Return the (x, y) coordinate for the center point of the cell that contains the specified text.  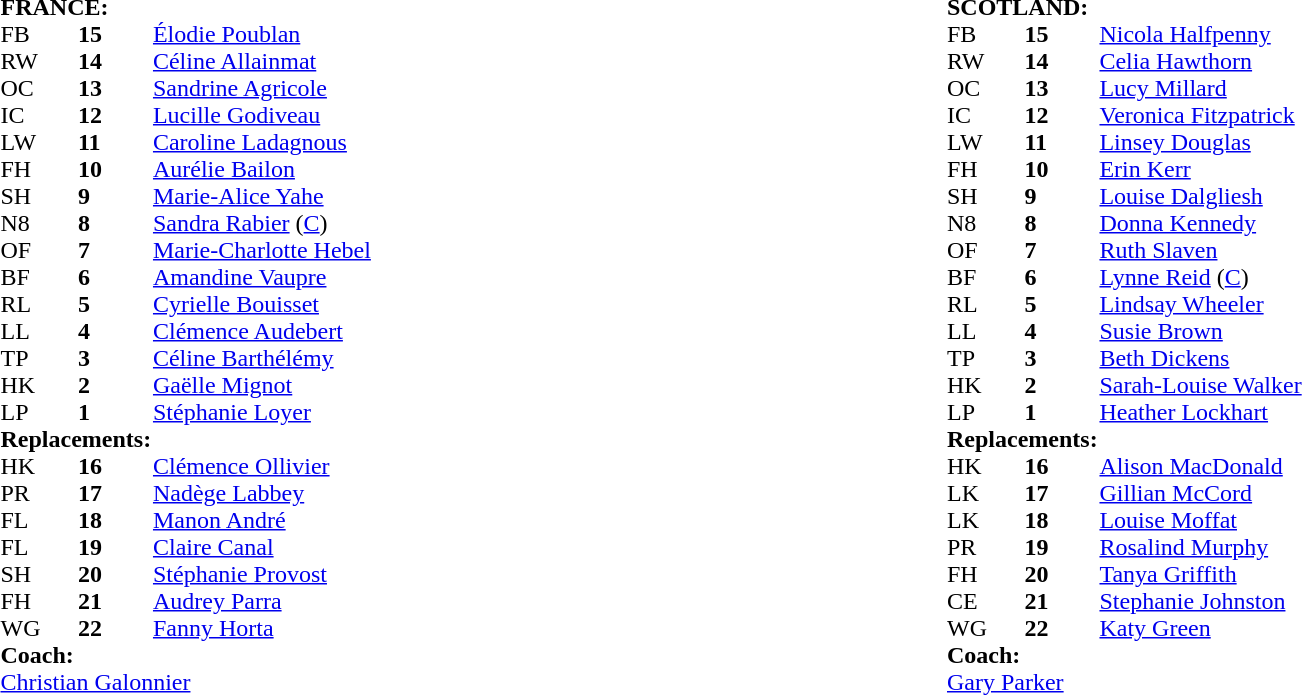
Céline Barthélémy (350, 358)
Aurélie Bailon (350, 170)
Claire Canal (350, 548)
Clémence Ollivier (350, 466)
Manon André (350, 520)
Caroline Ladagnous (350, 142)
Replacements: (470, 440)
Stéphanie Loyer (350, 412)
Christian Galonnier (470, 682)
Céline Allainmat (350, 62)
Sandrine Agricole (350, 88)
Clémence Audebert (350, 332)
CE (986, 602)
Cyrielle Bouisset (350, 304)
Marie-Charlotte Hebel (350, 250)
Gaëlle Mignot (350, 386)
Lucille Godiveau (350, 116)
Audrey Parra (350, 602)
Sandra Rabier (C) (350, 224)
Amandine Vaupre (350, 278)
Coach: (470, 656)
Élodie Poublan (350, 34)
Nadège Labbey (350, 494)
Marie-Alice Yahe (350, 196)
Fanny Horta (350, 628)
Stéphanie Provost (350, 574)
